For the text-containing cell, return its midpoint in (x, y) coordinate format. 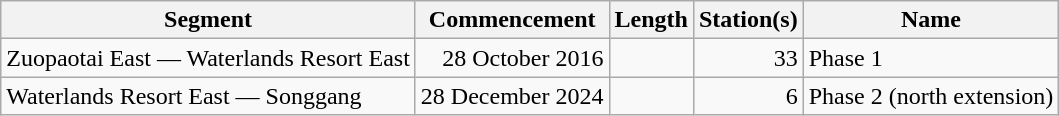
Waterlands Resort East — Songgang (208, 96)
28 October 2016 (512, 58)
Commencement (512, 20)
Station(s) (748, 20)
28 December 2024 (512, 96)
Name (931, 20)
Segment (208, 20)
Phase 2 (north extension) (931, 96)
Length (651, 20)
33 (748, 58)
6 (748, 96)
Zuopaotai East — Waterlands Resort East (208, 58)
Phase 1 (931, 58)
